Determine the [X, Y] coordinate at the center of the cell enclosing the given text.  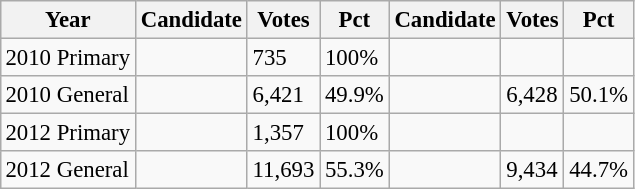
6,428 [532, 95]
9,434 [532, 170]
44.7% [598, 170]
2012 General [68, 170]
1,357 [283, 133]
2010 General [68, 95]
6,421 [283, 95]
50.1% [598, 95]
55.3% [354, 170]
Year [68, 20]
2012 Primary [68, 133]
49.9% [354, 95]
11,693 [283, 170]
735 [283, 57]
2010 Primary [68, 57]
